Detect which cell encompasses the target text, then output its (X, Y) center coordinate. 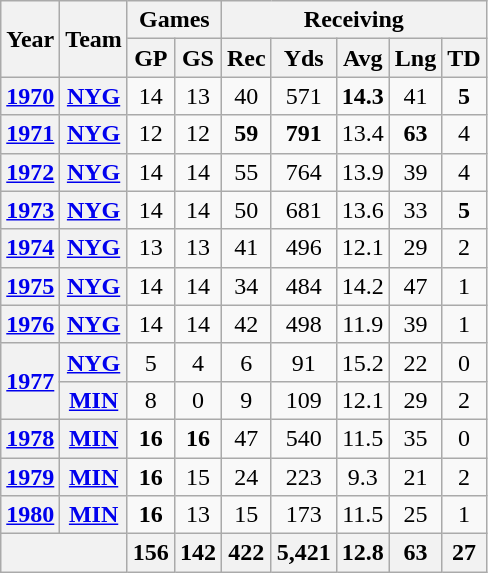
25 (415, 515)
GS (198, 58)
764 (304, 172)
5,421 (304, 553)
34 (246, 286)
173 (304, 515)
13.9 (362, 172)
14.3 (362, 96)
496 (304, 248)
91 (304, 362)
55 (246, 172)
12.8 (362, 553)
681 (304, 210)
Year (30, 39)
33 (415, 210)
GP (150, 58)
223 (304, 477)
13.6 (362, 210)
1978 (30, 438)
21 (415, 477)
1973 (30, 210)
42 (246, 324)
498 (304, 324)
Receiving (354, 20)
15.2 (362, 362)
8 (150, 400)
156 (150, 553)
Rec (246, 58)
Avg (362, 58)
1980 (30, 515)
59 (246, 134)
14.2 (362, 286)
1977 (30, 381)
1974 (30, 248)
27 (464, 553)
9 (246, 400)
540 (304, 438)
Team (94, 39)
109 (304, 400)
Games (174, 20)
13.4 (362, 134)
40 (246, 96)
1976 (30, 324)
1971 (30, 134)
1979 (30, 477)
6 (246, 362)
422 (246, 553)
35 (415, 438)
571 (304, 96)
9.3 (362, 477)
22 (415, 362)
484 (304, 286)
142 (198, 553)
TD (464, 58)
791 (304, 134)
1972 (30, 172)
24 (246, 477)
Yds (304, 58)
1970 (30, 96)
11.9 (362, 324)
1975 (30, 286)
50 (246, 210)
Lng (415, 58)
